Search for the cell housing the specified text and yield its (x, y) center coordinate. 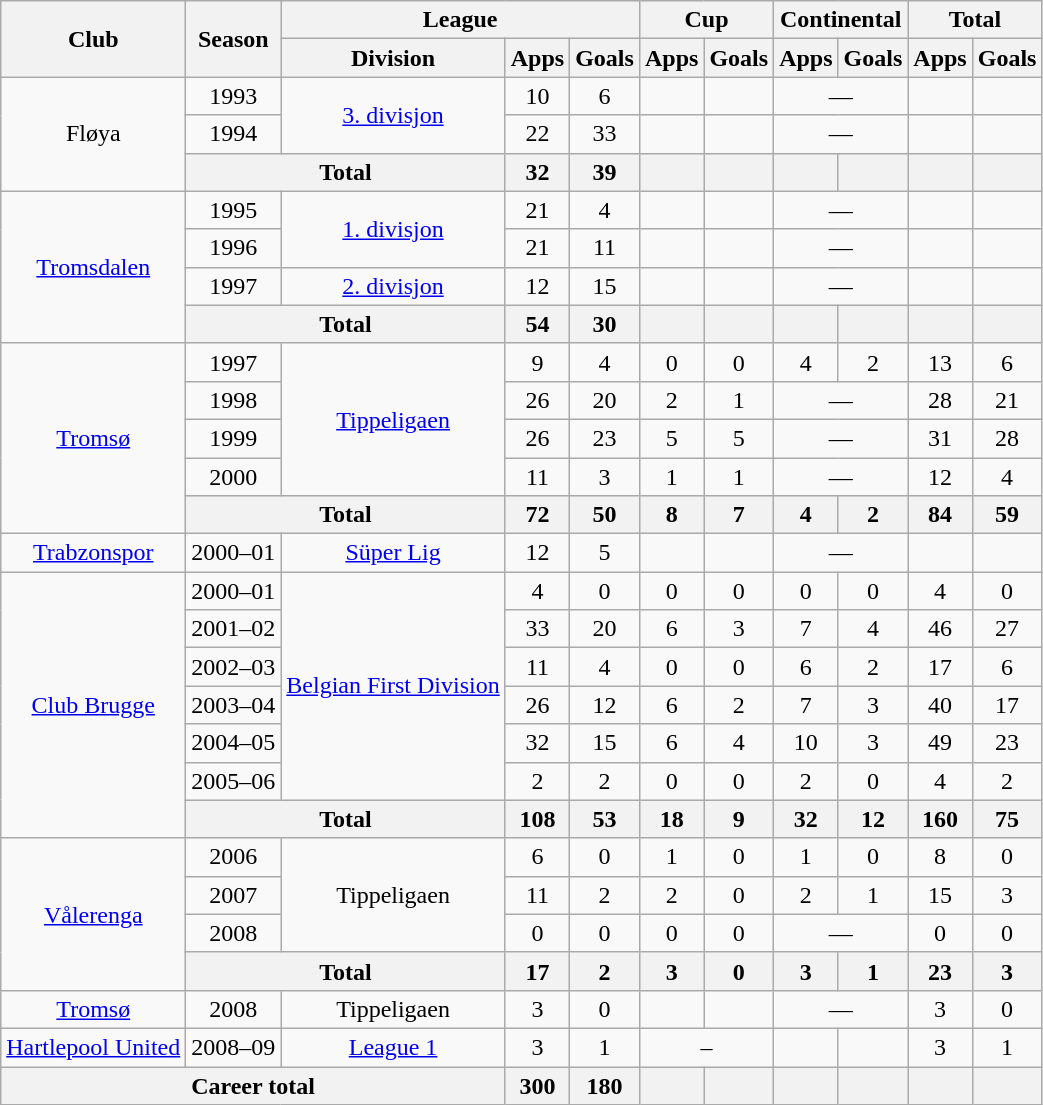
1. divisjon (393, 229)
108 (537, 819)
Cup (706, 20)
72 (537, 515)
2005–06 (234, 781)
2008–09 (234, 1047)
– (706, 1047)
Süper Lig (393, 553)
Tromsdalen (94, 267)
1995 (234, 210)
84 (940, 515)
53 (605, 819)
46 (940, 629)
Fløya (94, 134)
Club Brugge (94, 705)
2004–05 (234, 743)
1998 (234, 400)
22 (537, 134)
3. divisjon (393, 115)
49 (940, 743)
39 (605, 172)
2001–02 (234, 629)
1999 (234, 438)
40 (940, 705)
Career total (253, 1085)
Club (94, 39)
Division (393, 58)
League (460, 20)
2000 (234, 477)
27 (1007, 629)
75 (1007, 819)
30 (605, 324)
160 (940, 819)
2006 (234, 857)
50 (605, 515)
31 (940, 438)
2. divisjon (393, 286)
180 (605, 1085)
Season (234, 39)
18 (671, 819)
1993 (234, 96)
1994 (234, 134)
Trabzonspor (94, 553)
Hartlepool United (94, 1047)
Vålerenga (94, 914)
Continental (841, 20)
13 (940, 362)
59 (1007, 515)
1996 (234, 248)
54 (537, 324)
League 1 (393, 1047)
300 (537, 1085)
2007 (234, 895)
2002–03 (234, 667)
Belgian First Division (393, 686)
2003–04 (234, 705)
